Search for the cell housing the specified text and yield its (x, y) center coordinate. 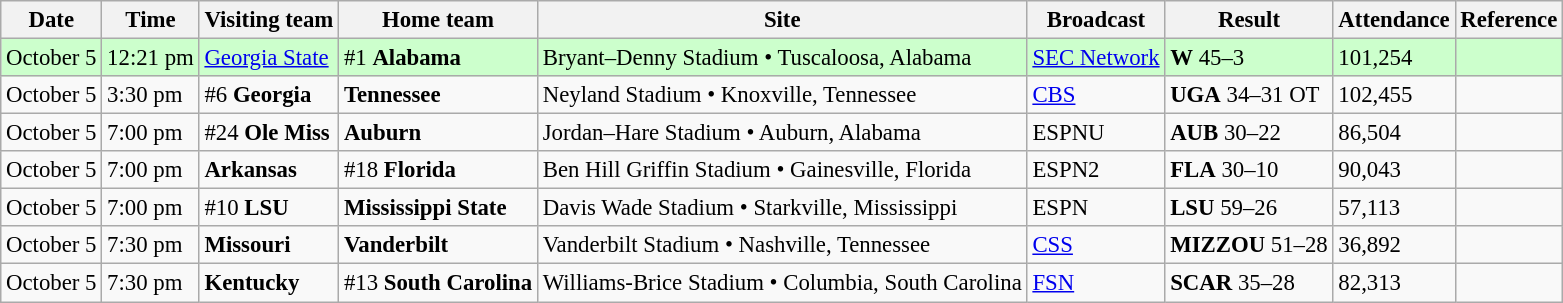
Vanderbilt Stadium • Nashville, Tennessee (782, 245)
ESPN2 (1096, 170)
82,313 (1394, 283)
FLA 30–10 (1249, 170)
Neyland Stadium • Knoxville, Tennessee (782, 95)
#10 LSU (268, 208)
#1 Alabama (438, 58)
MIZZOU 51–28 (1249, 245)
Broadcast (1096, 20)
Jordan–Hare Stadium • Auburn, Alabama (782, 133)
57,113 (1394, 208)
SCAR 35–28 (1249, 283)
Vanderbilt (438, 245)
Auburn (438, 133)
Mississippi State (438, 208)
102,455 (1394, 95)
3:30 pm (150, 95)
Attendance (1394, 20)
AUB 30–22 (1249, 133)
Ben Hill Griffin Stadium • Gainesville, Florida (782, 170)
LSU 59–26 (1249, 208)
CBS (1096, 95)
Georgia State (268, 58)
#13 South Carolina (438, 283)
CSS (1096, 245)
Davis Wade Stadium • Starkville, Mississippi (782, 208)
ESPNU (1096, 133)
12:21 pm (150, 58)
Result (1249, 20)
W 45–3 (1249, 58)
36,892 (1394, 245)
#18 Florida (438, 170)
90,043 (1394, 170)
UGA 34–31 OT (1249, 95)
#6 Georgia (268, 95)
Site (782, 20)
Williams-Brice Stadium • Columbia, South Carolina (782, 283)
Kentucky (268, 283)
Missouri (268, 245)
Visiting team (268, 20)
Date (52, 20)
Reference (1509, 20)
Arkansas (268, 170)
101,254 (1394, 58)
Home team (438, 20)
Bryant–Denny Stadium • Tuscaloosa, Alabama (782, 58)
FSN (1096, 283)
#24 Ole Miss (268, 133)
ESPN (1096, 208)
Tennessee (438, 95)
Time (150, 20)
86,504 (1394, 133)
SEC Network (1096, 58)
